Output the (x, y) coordinate of the center of the cell containing the given text.  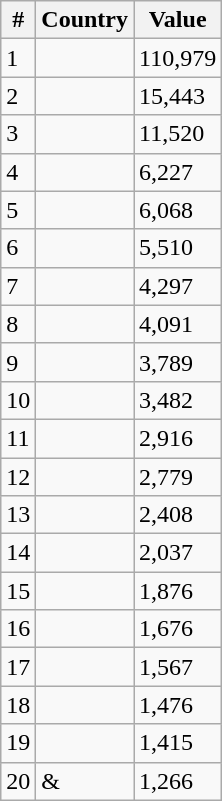
7 (18, 286)
14 (18, 553)
1,567 (178, 667)
10 (18, 400)
1,876 (178, 591)
2,916 (178, 438)
19 (18, 743)
5 (18, 210)
1,266 (178, 781)
17 (18, 667)
8 (18, 324)
6 (18, 248)
2,037 (178, 553)
3 (18, 134)
6,227 (178, 172)
4 (18, 172)
Value (178, 20)
13 (18, 515)
# (18, 20)
15 (18, 591)
4,297 (178, 286)
16 (18, 629)
2 (18, 96)
12 (18, 477)
11,520 (178, 134)
3,789 (178, 362)
1,476 (178, 705)
9 (18, 362)
4,091 (178, 324)
15,443 (178, 96)
1,415 (178, 743)
11 (18, 438)
18 (18, 705)
Country (85, 20)
2,779 (178, 477)
1,676 (178, 629)
110,979 (178, 58)
2,408 (178, 515)
20 (18, 781)
5,510 (178, 248)
& (85, 781)
3,482 (178, 400)
6,068 (178, 210)
1 (18, 58)
